Determine the [X, Y] coordinate at the center of the cell enclosing the given text.  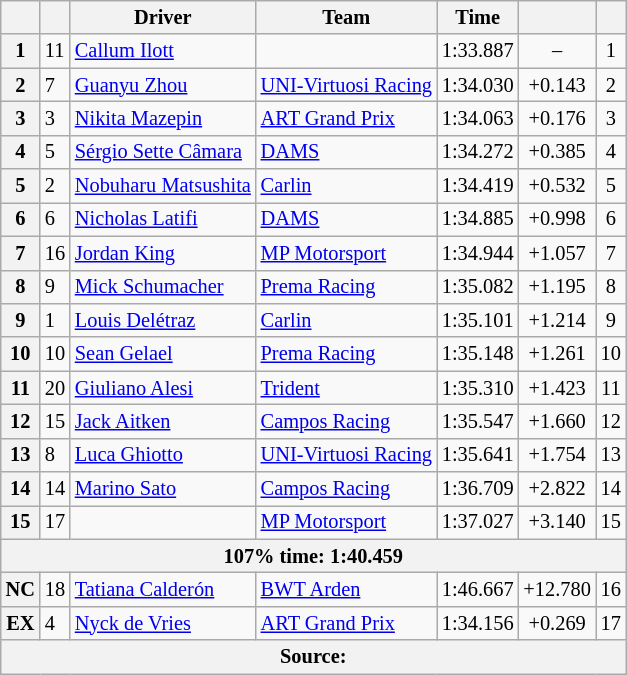
Giuliano Alesi [163, 388]
+0.269 [556, 623]
107% time: 1:40.459 [314, 556]
Jack Aitken [163, 421]
Nobuharu Matsushita [163, 186]
EX [20, 623]
1:34.885 [478, 219]
Nikita Mazepin [163, 118]
+0.143 [556, 85]
1:35.641 [478, 455]
Tatiana Calderón [163, 589]
+1.261 [556, 354]
1:34.030 [478, 85]
18 [55, 589]
1:35.547 [478, 421]
Callum Ilott [163, 51]
Luca Ghiotto [163, 455]
Nyck de Vries [163, 623]
Mick Schumacher [163, 287]
1:35.082 [478, 287]
1:33.887 [478, 51]
1:46.667 [478, 589]
+1.057 [556, 253]
Source: [314, 657]
Marino Sato [163, 489]
1:36.709 [478, 489]
+1.423 [556, 388]
1:35.310 [478, 388]
+1.214 [556, 320]
1:34.063 [478, 118]
1:34.419 [478, 186]
1:35.148 [478, 354]
+1.195 [556, 287]
+3.140 [556, 522]
Nicholas Latifi [163, 219]
Sérgio Sette Câmara [163, 152]
+2.822 [556, 489]
Guanyu Zhou [163, 85]
+0.532 [556, 186]
– [556, 51]
Jordan King [163, 253]
Sean Gelael [163, 354]
+12.780 [556, 589]
+0.176 [556, 118]
+0.998 [556, 219]
1:37.027 [478, 522]
Trident [346, 388]
1:35.101 [478, 320]
Team [346, 17]
1:34.156 [478, 623]
NC [20, 589]
+1.660 [556, 421]
BWT Arden [346, 589]
Driver [163, 17]
+0.385 [556, 152]
20 [55, 388]
Time [478, 17]
+1.754 [556, 455]
Louis Delétraz [163, 320]
1:34.272 [478, 152]
1:34.944 [478, 253]
